Detect which cell encompasses the target text, then output its (x, y) center coordinate. 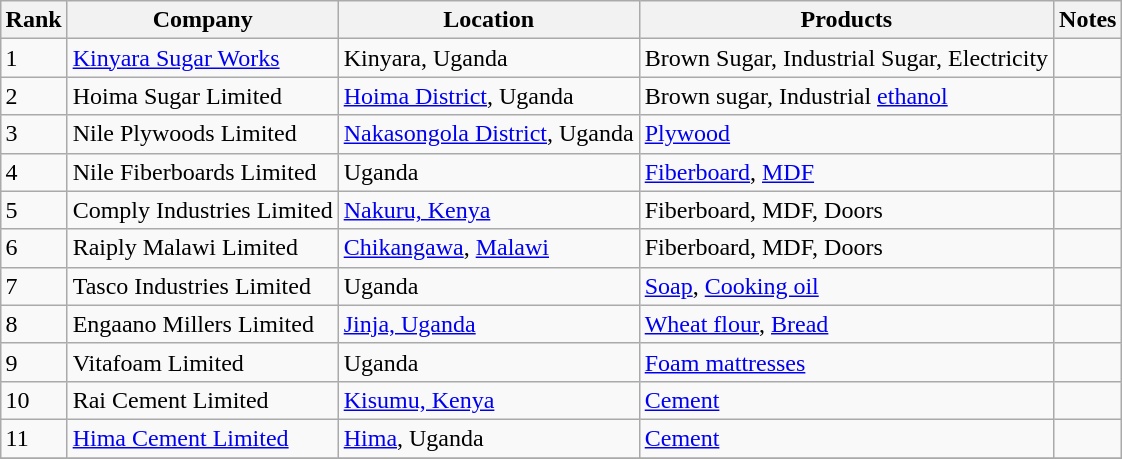
10 (34, 400)
3 (34, 134)
4 (34, 172)
Soap, Cooking oil (846, 286)
Nile Fiberboards Limited (202, 172)
Nakuru, Kenya (488, 210)
Nile Plywoods Limited (202, 134)
Hima Cement Limited (202, 438)
Chikangawa, Malawi (488, 248)
11 (34, 438)
Vitafoam Limited (202, 362)
7 (34, 286)
Engaano Millers Limited (202, 324)
1 (34, 58)
Kisumu, Kenya (488, 400)
Kinyara, Uganda (488, 58)
Wheat flour, Bread (846, 324)
Notes (1088, 20)
5 (34, 210)
Hoima District, Uganda (488, 96)
Brown Sugar, Industrial Sugar, Electricity (846, 58)
Jinja, Uganda (488, 324)
Plywood (846, 134)
Nakasongola District, Uganda (488, 134)
Rai Cement Limited (202, 400)
8 (34, 324)
Fiberboard, MDF (846, 172)
Comply Industries Limited (202, 210)
Location (488, 20)
Foam mattresses (846, 362)
Hoima Sugar Limited (202, 96)
Products (846, 20)
6 (34, 248)
Hima, Uganda (488, 438)
Company (202, 20)
Tasco Industries Limited (202, 286)
Kinyara Sugar Works (202, 58)
Rank (34, 20)
2 (34, 96)
Brown sugar, Industrial ethanol (846, 96)
9 (34, 362)
Raiply Malawi Limited (202, 248)
